Search for the cell housing the specified text and yield its (x, y) center coordinate. 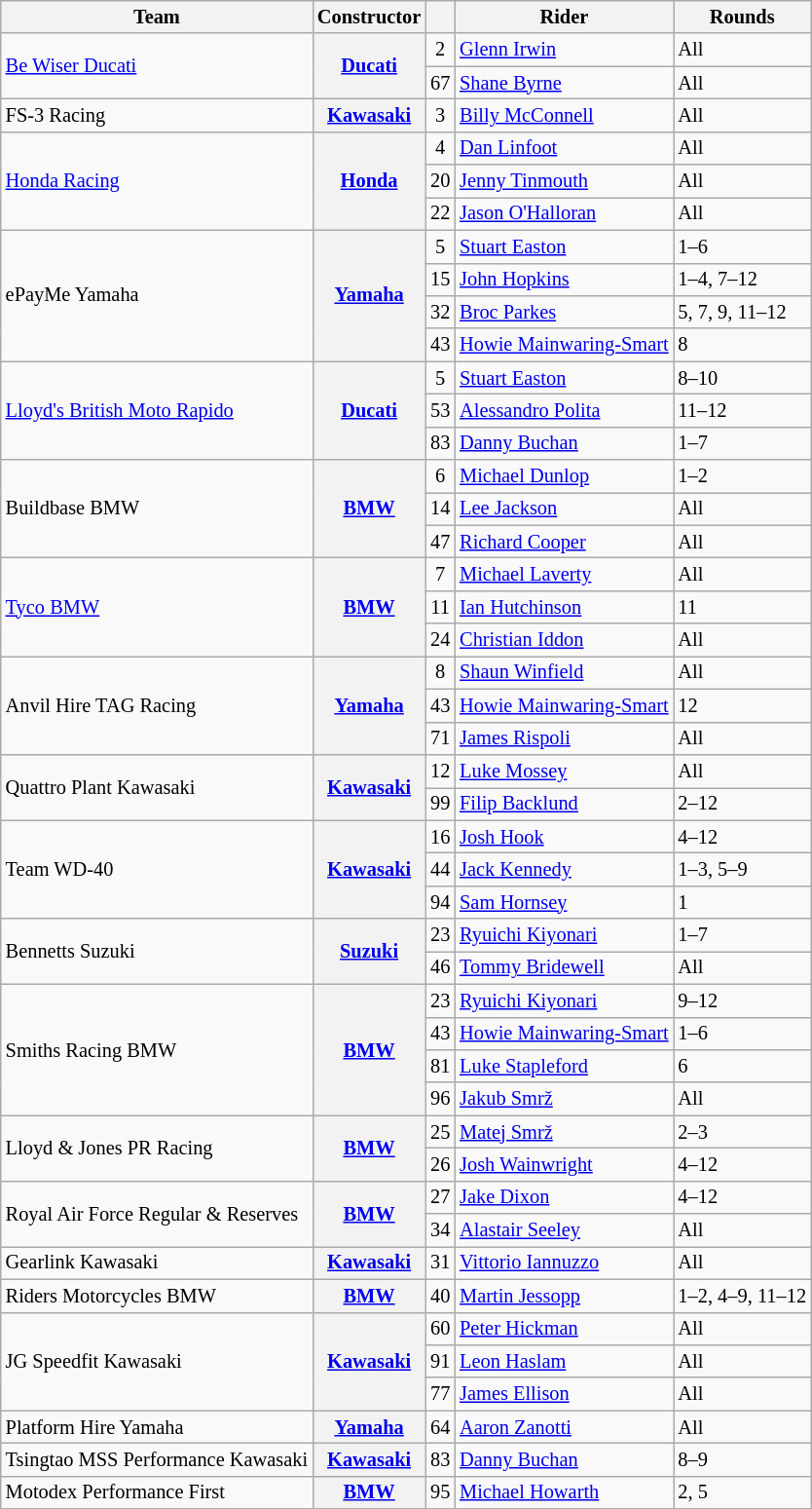
Jack Kennedy (564, 869)
Aaron Zanotti (564, 1427)
8–10 (742, 378)
Josh Hook (564, 837)
Motodex Performance First (157, 1492)
2–3 (742, 1132)
53 (440, 410)
Riders Motorcycles BMW (157, 1296)
26 (440, 1164)
FS-3 Racing (157, 115)
Luke Mossey (564, 771)
95 (440, 1492)
2 (440, 50)
27 (440, 1197)
60 (440, 1329)
16 (440, 837)
31 (440, 1263)
7 (440, 574)
Team (157, 17)
14 (440, 509)
Rider (564, 17)
Rounds (742, 17)
Luke Stapleford (564, 1066)
Jason O'Halloran (564, 213)
1–2, 4–9, 11–12 (742, 1296)
Peter Hickman (564, 1329)
Broc Parkes (564, 312)
Honda (369, 181)
Anvil Hire TAG Racing (157, 705)
Tyco BMW (157, 606)
James Rispoli (564, 738)
Lloyd's British Moto Rapido (157, 411)
96 (440, 1099)
3 (440, 115)
40 (440, 1296)
4 (440, 148)
91 (440, 1361)
64 (440, 1427)
71 (440, 738)
11–12 (742, 410)
46 (440, 967)
34 (440, 1230)
Christian Iddon (564, 640)
Matej Smrž (564, 1132)
22 (440, 213)
5, 7, 9, 11–12 (742, 312)
1–4, 7–12 (742, 280)
Platform Hire Yamaha (157, 1427)
99 (440, 804)
Bennetts Suzuki (157, 951)
Richard Cooper (564, 542)
Jakub Smrž (564, 1099)
Sam Hornsey (564, 902)
20 (440, 181)
Josh Wainwright (564, 1164)
JG Speedfit Kawasaki (157, 1362)
Glenn Irwin (564, 50)
25 (440, 1132)
Suzuki (369, 951)
47 (440, 542)
Lloyd & Jones PR Racing (157, 1148)
Tommy Bridewell (564, 967)
Lee Jackson (564, 509)
67 (440, 83)
Filip Backlund (564, 804)
32 (440, 312)
Jake Dixon (564, 1197)
Alastair Seeley (564, 1230)
Honda Racing (157, 181)
James Ellison (564, 1394)
44 (440, 869)
Jenny Tinmouth (564, 181)
Be Wiser Ducati (157, 66)
Michael Howarth (564, 1492)
Michael Dunlop (564, 476)
8–9 (742, 1459)
Martin Jessopp (564, 1296)
Leon Haslam (564, 1361)
Dan Linfoot (564, 148)
1–3, 5–9 (742, 869)
94 (440, 902)
Team WD-40 (157, 869)
9–12 (742, 1000)
Michael Laverty (564, 574)
2–12 (742, 804)
77 (440, 1394)
Ian Hutchinson (564, 607)
John Hopkins (564, 280)
Tsingtao MSS Performance Kawasaki (157, 1459)
1–2 (742, 476)
Buildbase BMW (157, 509)
Billy McConnell (564, 115)
Constructor (369, 17)
Shaun Winfield (564, 672)
ePayMe Yamaha (157, 296)
Smiths Racing BMW (157, 1050)
81 (440, 1066)
1 (742, 902)
15 (440, 280)
Shane Byrne (564, 83)
Alessandro Polita (564, 410)
Quattro Plant Kawasaki (157, 787)
Vittorio Iannuzzo (564, 1263)
2, 5 (742, 1492)
24 (440, 640)
Gearlink Kawasaki (157, 1263)
Royal Air Force Regular & Reserves (157, 1214)
